Provide the (x, y) coordinate of the cell's center where the given text is located.  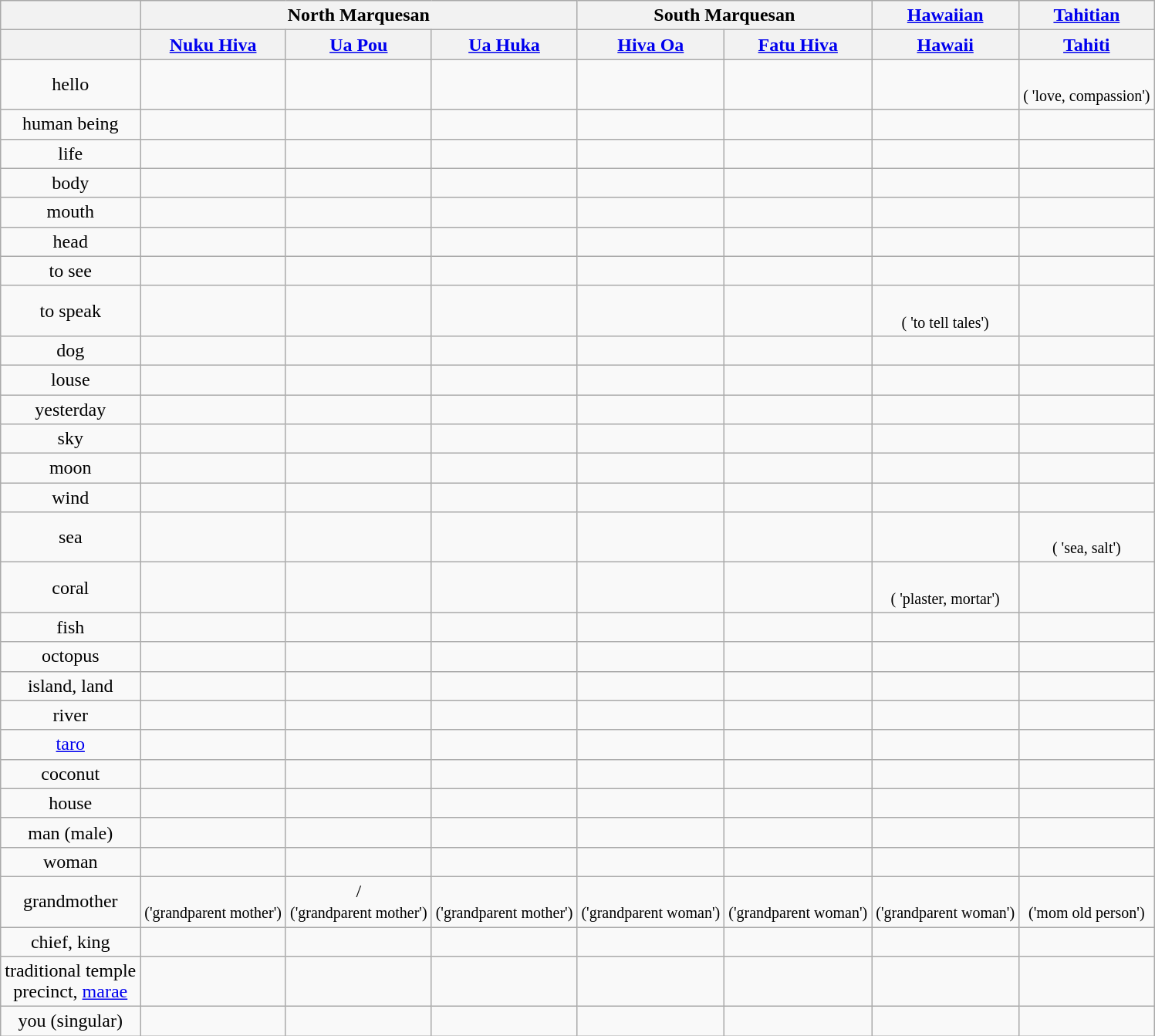
traditional templeprecinct, marae (71, 981)
coconut (71, 774)
Fatu Hiva (798, 45)
you (singular) (71, 1021)
louse (71, 380)
head (71, 241)
Ua Huka (505, 45)
taro (71, 744)
to speak (71, 310)
hello (71, 85)
Nuku Hiva (213, 45)
Ua Pou (358, 45)
South Marquesan (724, 15)
fish (71, 627)
( 'plaster, mortar') (946, 588)
sea (71, 537)
North Marquesan (359, 15)
to see (71, 271)
sky (71, 439)
dog (71, 350)
Hiva Oa (651, 45)
wind (71, 498)
man (male) (71, 832)
( 'to tell tales') (946, 310)
house (71, 803)
yesterday (71, 410)
island, land (71, 686)
Hawaiian (946, 15)
coral (71, 588)
('mom old person') (1086, 901)
Hawaii (946, 45)
Tahiti (1086, 45)
Tahitian (1086, 15)
woman (71, 862)
( 'love, compassion') (1086, 85)
octopus (71, 656)
river (71, 715)
human being (71, 124)
chief, king (71, 942)
life (71, 154)
grandmother (71, 901)
/('grandparent mother') (358, 901)
mouth (71, 212)
( 'sea, salt') (1086, 537)
body (71, 183)
moon (71, 468)
